Provide the [X, Y] coordinate of the cell's center where the given text is located.  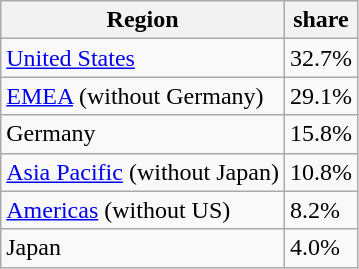
4.0% [320, 248]
15.8% [320, 134]
29.1% [320, 96]
share [320, 20]
Japan [143, 248]
32.7% [320, 58]
EMEA (without Germany) [143, 96]
Americas (without US) [143, 210]
Asia Pacific (without Japan) [143, 172]
10.8% [320, 172]
United States [143, 58]
Region [143, 20]
8.2% [320, 210]
Germany [143, 134]
